Identify which cell holds the provided text, then report its (X, Y) central coordinate. 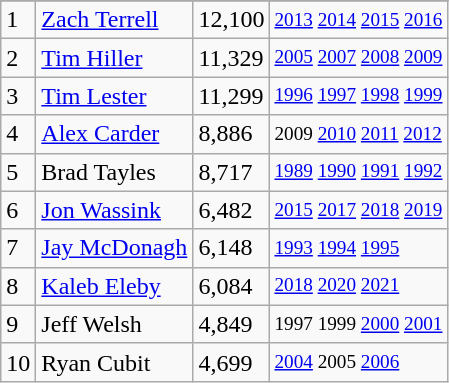
8,886 (232, 134)
1 (18, 20)
6,148 (232, 248)
1993 1994 1995 (358, 248)
1989 1990 1991 1992 (358, 172)
Jeff Welsh (114, 324)
Ryan Cubit (114, 362)
6,084 (232, 286)
10 (18, 362)
6 (18, 210)
4,849 (232, 324)
Jay McDonagh (114, 248)
2004 2005 2006 (358, 362)
2018 2020 2021 (358, 286)
7 (18, 248)
Tim Hiller (114, 58)
Tim Lester (114, 96)
1997 1999 2000 2001 (358, 324)
6,482 (232, 210)
Alex Carder (114, 134)
9 (18, 324)
2013 2014 2015 2016 (358, 20)
11,329 (232, 58)
3 (18, 96)
Kaleb Eleby (114, 286)
2015 2017 2018 2019 (358, 210)
8 (18, 286)
2 (18, 58)
2005 2007 2008 2009 (358, 58)
11,299 (232, 96)
4,699 (232, 362)
4 (18, 134)
Zach Terrell (114, 20)
5 (18, 172)
Brad Tayles (114, 172)
1996 1997 1998 1999 (358, 96)
2009 2010 2011 2012 (358, 134)
8,717 (232, 172)
12,100 (232, 20)
Jon Wassink (114, 210)
